Identify which cell holds the provided text, then report its (x, y) central coordinate. 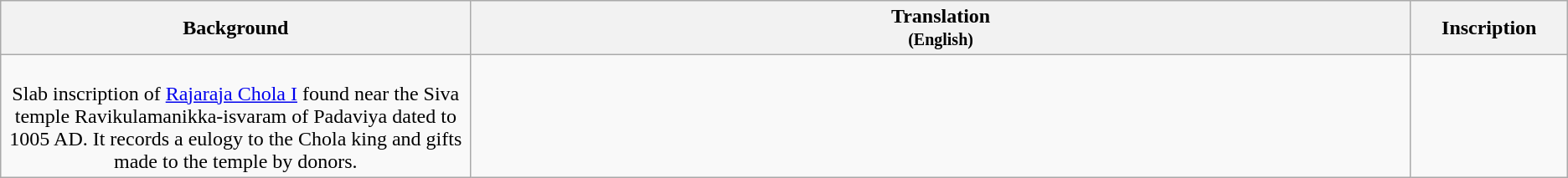
Background (236, 28)
Inscription (1489, 28)
Translation(English) (941, 28)
